For the text-containing cell, return its midpoint in [X, Y] coordinate format. 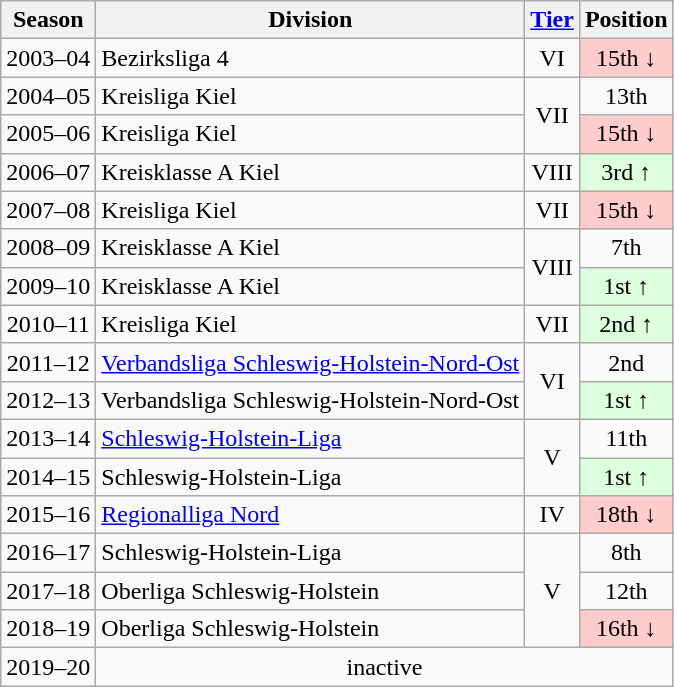
2011–12 [48, 362]
2012–13 [48, 400]
2018–19 [48, 629]
2004–05 [48, 96]
2nd [626, 362]
2016–17 [48, 553]
Season [48, 20]
2014–15 [48, 477]
inactive [384, 667]
2007–08 [48, 210]
8th [626, 553]
IV [552, 515]
3rd ↑ [626, 172]
2009–10 [48, 286]
13th [626, 96]
11th [626, 438]
2005–06 [48, 134]
2013–14 [48, 438]
2003–04 [48, 58]
2010–11 [48, 324]
2019–20 [48, 667]
Division [310, 20]
2nd ↑ [626, 324]
2008–09 [48, 248]
Tier [552, 20]
2006–07 [48, 172]
18th ↓ [626, 515]
16th ↓ [626, 629]
12th [626, 591]
7th [626, 248]
Bezirksliga 4 [310, 58]
Regionalliga Nord [310, 515]
2017–18 [48, 591]
2015–16 [48, 515]
Position [626, 20]
